Detect which cell encompasses the target text, then output its [x, y] center coordinate. 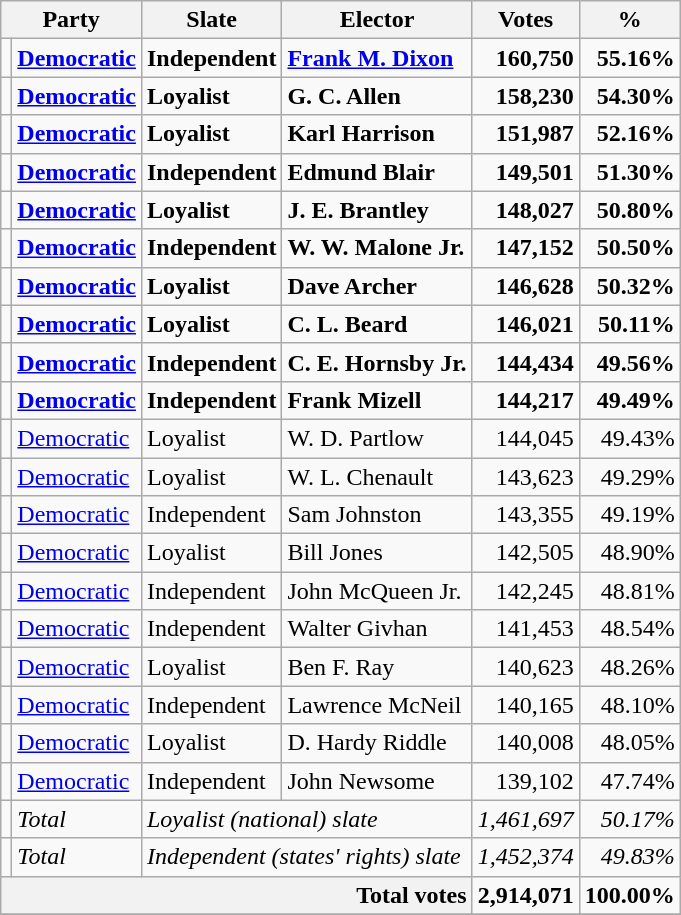
Karl Harrison [377, 134]
142,245 [526, 591]
48.90% [630, 553]
% [630, 20]
49.49% [630, 400]
141,453 [526, 629]
Edmund Blair [377, 172]
149,501 [526, 172]
47.74% [630, 781]
54.30% [630, 96]
Walter Givhan [377, 629]
John McQueen Jr. [377, 591]
Total votes [236, 895]
49.43% [630, 438]
50.11% [630, 324]
140,165 [526, 705]
100.00% [630, 895]
140,008 [526, 743]
140,623 [526, 667]
158,230 [526, 96]
50.50% [630, 248]
139,102 [526, 781]
50.32% [630, 286]
142,505 [526, 553]
W. W. Malone Jr. [377, 248]
49.83% [630, 857]
51.30% [630, 172]
2,914,071 [526, 895]
Party [72, 20]
50.80% [630, 210]
D. Hardy Riddle [377, 743]
W. L. Chenault [377, 477]
144,217 [526, 400]
146,628 [526, 286]
Bill Jones [377, 553]
147,152 [526, 248]
Elector [377, 20]
50.17% [630, 819]
48.81% [630, 591]
C. E. Hornsby Jr. [377, 362]
Independent (states' rights) slate [306, 857]
49.19% [630, 515]
W. D. Partlow [377, 438]
48.54% [630, 629]
148,027 [526, 210]
Slate [211, 20]
144,434 [526, 362]
143,623 [526, 477]
48.05% [630, 743]
144,045 [526, 438]
143,355 [526, 515]
John Newsome [377, 781]
49.29% [630, 477]
Frank Mizell [377, 400]
49.56% [630, 362]
G. C. Allen [377, 96]
48.26% [630, 667]
Votes [526, 20]
Loyalist (national) slate [306, 819]
J. E. Brantley [377, 210]
1,461,697 [526, 819]
151,987 [526, 134]
160,750 [526, 58]
Sam Johnston [377, 515]
52.16% [630, 134]
55.16% [630, 58]
C. L. Beard [377, 324]
Ben F. Ray [377, 667]
48.10% [630, 705]
1,452,374 [526, 857]
Lawrence McNeil [377, 705]
146,021 [526, 324]
Dave Archer [377, 286]
Frank M. Dixon [377, 58]
